Return the [X, Y] coordinate for the center point of the cell that contains the specified text.  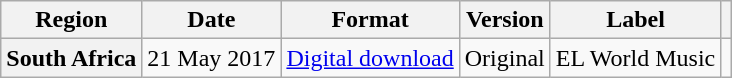
EL World Music [635, 58]
21 May 2017 [212, 58]
Original [504, 58]
Format [370, 20]
Version [504, 20]
Digital download [370, 58]
Region [72, 20]
Label [635, 20]
South Africa [72, 58]
Date [212, 20]
